Find where the given text appears and provide that cell's center as (x, y) coordinate. 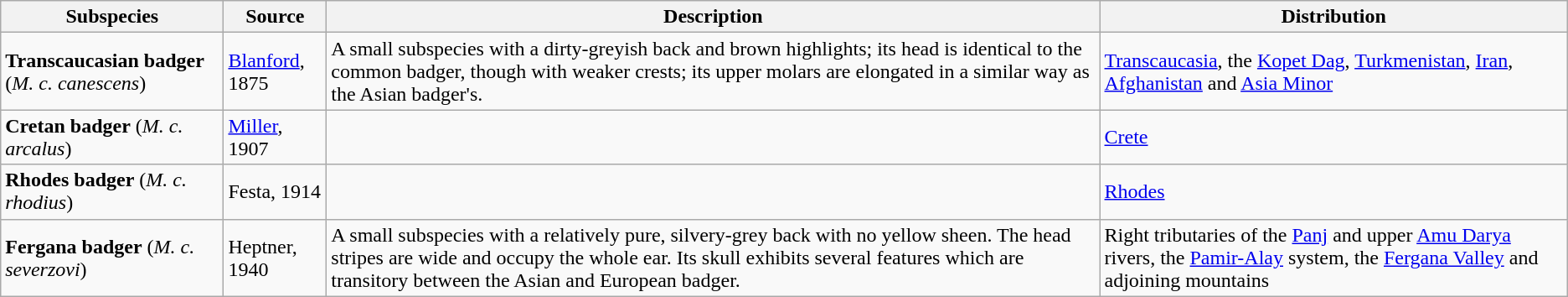
Rhodes (1333, 191)
Description (714, 17)
Source (275, 17)
Cretan badger (M. c. arcalus) (112, 138)
Blanford, 1875 (275, 71)
Transcaucasia, the Kopet Dag, Turkmenistan, Iran, Afghanistan and Asia Minor (1333, 71)
Heptner, 1940 (275, 258)
Transcaucasian badger (M. c. canescens) (112, 71)
Festa, 1914 (275, 191)
Miller, 1907 (275, 138)
Distribution (1333, 17)
Crete (1333, 138)
Rhodes badger (M. c. rhodius) (112, 191)
Right tributaries of the Panj and upper Amu Darya rivers, the Pamir-Alay system, the Fergana Valley and adjoining mountains (1333, 258)
Subspecies (112, 17)
Fergana badger (M. c. severzovi) (112, 258)
